Scan for the cell matching the given text and deliver its (X, Y) coordinate at center. 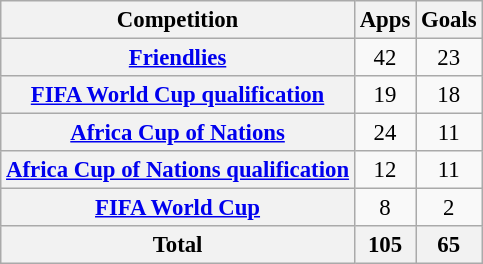
2 (449, 208)
8 (384, 208)
65 (449, 245)
Apps (384, 20)
Africa Cup of Nations (178, 133)
19 (384, 95)
Goals (449, 20)
Africa Cup of Nations qualification (178, 170)
12 (384, 170)
105 (384, 245)
Competition (178, 20)
24 (384, 133)
FIFA World Cup (178, 208)
42 (384, 58)
FIFA World Cup qualification (178, 95)
23 (449, 58)
Total (178, 245)
Friendlies (178, 58)
18 (449, 95)
